Scan for the cell matching the given text and deliver its [x, y] coordinate at center. 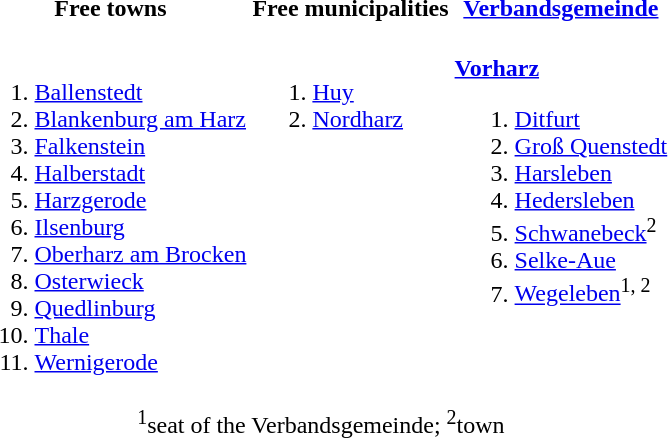
HuyNordharz [350, 214]
